Identify which cell holds the provided text, then report its (X, Y) central coordinate. 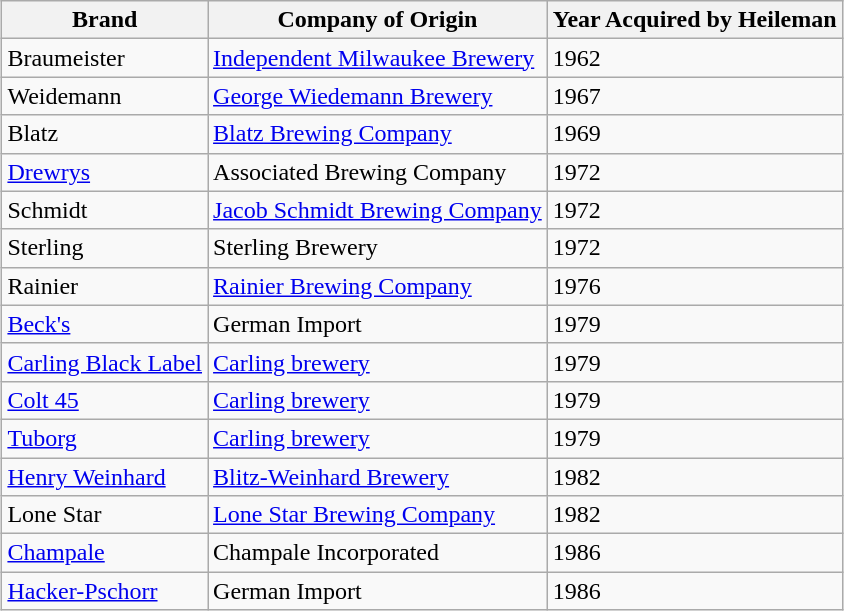
Lone Star (105, 515)
Sterling (105, 248)
Tuborg (105, 438)
Braumeister (105, 58)
1976 (694, 286)
Carling Black Label (105, 362)
Weidemann (105, 96)
Beck's (105, 324)
Blatz (105, 134)
Jacob Schmidt Brewing Company (378, 210)
Henry Weinhard (105, 477)
Drewrys (105, 172)
Champale (105, 553)
George Wiedemann Brewery (378, 96)
Year Acquired by Heileman (694, 20)
Blatz Brewing Company (378, 134)
Sterling Brewery (378, 248)
Company of Origin (378, 20)
Hacker-Pschorr (105, 591)
1962 (694, 58)
Associated Brewing Company (378, 172)
1969 (694, 134)
Rainier (105, 286)
Colt 45 (105, 400)
Independent Milwaukee Brewery (378, 58)
Rainier Brewing Company (378, 286)
1967 (694, 96)
Lone Star Brewing Company (378, 515)
Brand (105, 20)
Schmidt (105, 210)
Champale Incorporated (378, 553)
Blitz-Weinhard Brewery (378, 477)
